Extract the [X, Y] coordinate from the center of the cell holding the provided text.  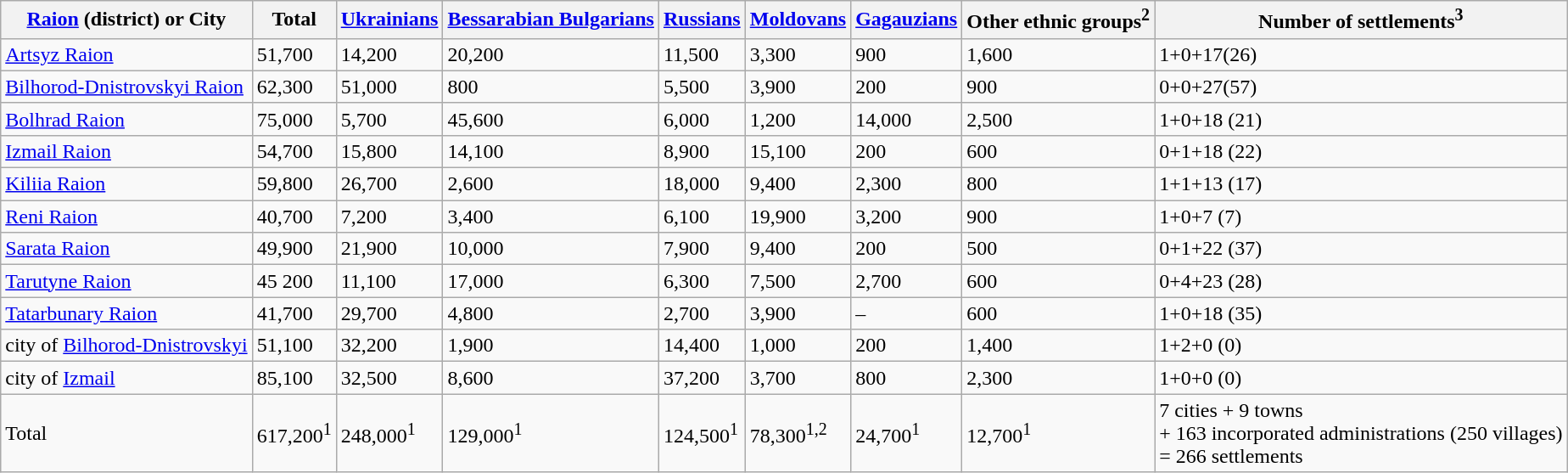
8,600 [551, 378]
Reni Raion [126, 217]
Sarata Raion [126, 249]
14,200 [389, 54]
124,5001 [702, 433]
51,000 [389, 87]
1+0+18 (21) [1361, 119]
1,400 [1059, 346]
Other ethnic groups2 [1059, 20]
– [906, 313]
12,7001 [1059, 433]
1,000 [798, 346]
1+1+13 (17) [1361, 184]
32,200 [389, 346]
1,600 [1059, 54]
6,100 [702, 217]
15,100 [798, 151]
Raion (district) or City [126, 20]
1+0+0 (0) [1361, 378]
8,900 [702, 151]
17,000 [551, 281]
45 200 [294, 281]
7,900 [702, 249]
city of Izmail [126, 378]
7,500 [798, 281]
14,400 [702, 346]
Artsyz Raion [126, 54]
21,900 [389, 249]
51,700 [294, 54]
500 [1059, 249]
3,400 [551, 217]
18,000 [702, 184]
0+1+22 (37) [1361, 249]
37,200 [702, 378]
6,300 [702, 281]
3,700 [798, 378]
617,2001 [294, 433]
Izmail Raion [126, 151]
11,100 [389, 281]
19,900 [798, 217]
Kiliia Raion [126, 184]
1+0+18 (35) [1361, 313]
Bessarabian Bulgarians [551, 20]
1+0+7 (7) [1361, 217]
0+0+27(57) [1361, 87]
85,100 [294, 378]
15,800 [389, 151]
32,500 [389, 378]
11,500 [702, 54]
1+0+17(26) [1361, 54]
49,900 [294, 249]
20,200 [551, 54]
Tatarbunary Raion [126, 313]
3,200 [906, 217]
7,200 [389, 217]
Ukrainians [389, 20]
29,700 [389, 313]
51,100 [294, 346]
78,3001,2 [798, 433]
Bilhorod-Dnistrovskyi Raion [126, 87]
5,500 [702, 87]
Moldovans [798, 20]
5,700 [389, 119]
0+1+18 (22) [1361, 151]
10,000 [551, 249]
59,800 [294, 184]
Tarutyne Raion [126, 281]
0+4+23 (28) [1361, 281]
city of Bilhorod-Dnistrovskyi [126, 346]
7 cities + 9 towns + 163 incorporated administrations (250 villages) = 266 settlements [1361, 433]
14,100 [551, 151]
Number of settlements3 [1361, 20]
248,0001 [389, 433]
1+2+0 (0) [1361, 346]
1,200 [798, 119]
2,600 [551, 184]
75,000 [294, 119]
Bolhrad Raion [126, 119]
14,000 [906, 119]
40,700 [294, 217]
62,300 [294, 87]
6,000 [702, 119]
129,0001 [551, 433]
3,300 [798, 54]
4,800 [551, 313]
1,900 [551, 346]
41,700 [294, 313]
Gagauzians [906, 20]
26,700 [389, 184]
Russians [702, 20]
2,500 [1059, 119]
45,600 [551, 119]
24,7001 [906, 433]
54,700 [294, 151]
